Extract the (x, y) coordinate from the center of the cell holding the provided text.  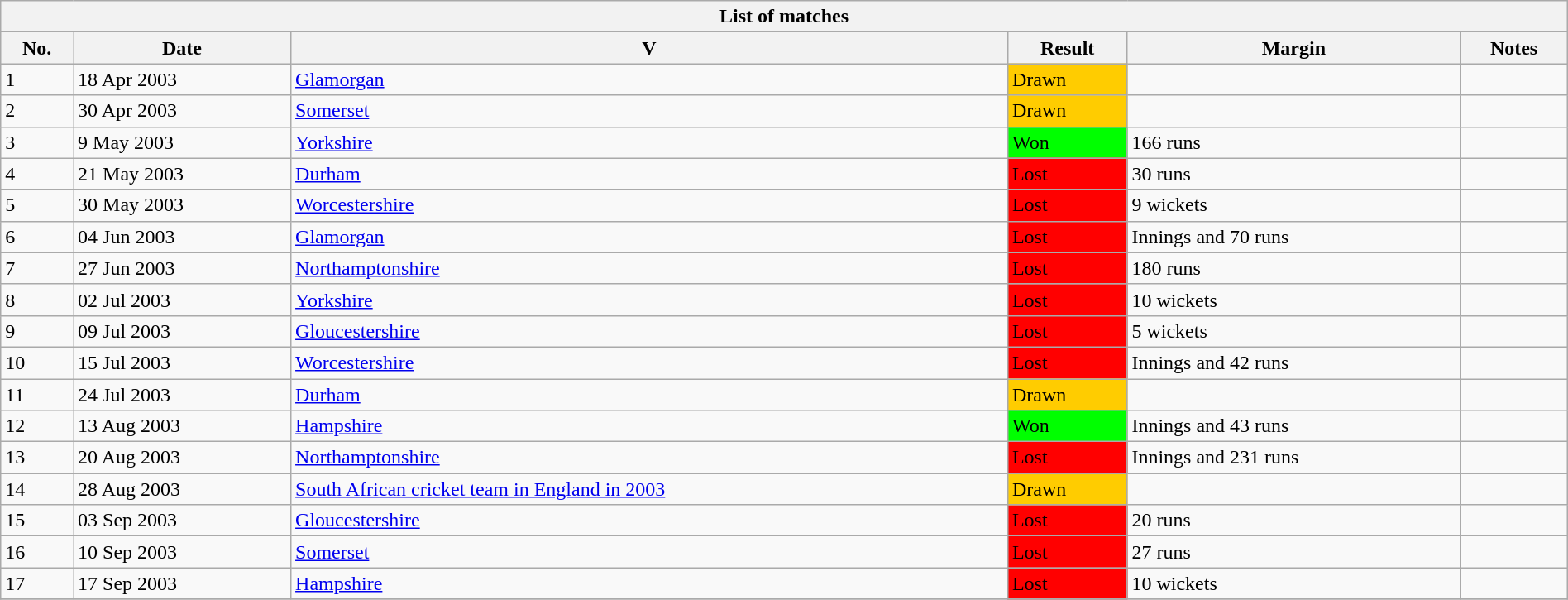
7 (37, 268)
List of matches (784, 17)
South African cricket team in England in 2003 (650, 489)
13 Aug 2003 (182, 426)
17 Sep 2003 (182, 583)
8 (37, 300)
9 May 2003 (182, 142)
No. (37, 48)
14 (37, 489)
27 runs (1293, 552)
Margin (1293, 48)
10 (37, 362)
21 May 2003 (182, 174)
9 wickets (1293, 205)
5 wickets (1293, 331)
15 Jul 2003 (182, 362)
20 runs (1293, 521)
Result (1067, 48)
30 May 2003 (182, 205)
30 Apr 2003 (182, 111)
Innings and 70 runs (1293, 237)
2 (37, 111)
11 (37, 395)
17 (37, 583)
24 Jul 2003 (182, 395)
28 Aug 2003 (182, 489)
3 (37, 142)
V (650, 48)
10 Sep 2003 (182, 552)
Innings and 42 runs (1293, 362)
04 Jun 2003 (182, 237)
09 Jul 2003 (182, 331)
16 (37, 552)
1 (37, 79)
20 Aug 2003 (182, 458)
Notes (1513, 48)
02 Jul 2003 (182, 300)
Innings and 231 runs (1293, 458)
30 runs (1293, 174)
180 runs (1293, 268)
5 (37, 205)
Date (182, 48)
166 runs (1293, 142)
9 (37, 331)
03 Sep 2003 (182, 521)
4 (37, 174)
6 (37, 237)
Innings and 43 runs (1293, 426)
18 Apr 2003 (182, 79)
12 (37, 426)
27 Jun 2003 (182, 268)
13 (37, 458)
15 (37, 521)
